Identify which cell holds the provided text, then report its (X, Y) central coordinate. 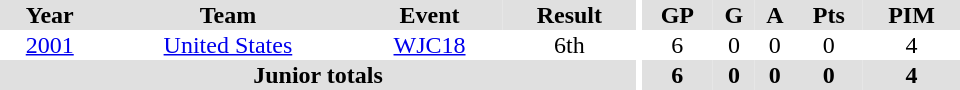
PIM (912, 15)
Team (228, 15)
Result (570, 15)
2001 (50, 45)
6th (570, 45)
WJC18 (429, 45)
GP (678, 15)
Junior totals (318, 75)
A (775, 15)
Pts (829, 15)
Year (50, 15)
United States (228, 45)
Event (429, 15)
G (734, 15)
